Return the [x, y] coordinate for the center point of the cell that contains the specified text.  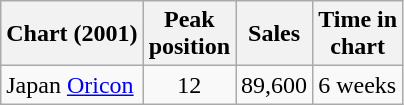
Peakposition [189, 34]
Japan Oricon [72, 85]
Time inchart [358, 34]
89,600 [274, 85]
Chart (2001) [72, 34]
12 [189, 85]
6 weeks [358, 85]
Sales [274, 34]
